Provide the [x, y] coordinate of the cell's center where the given text is located.  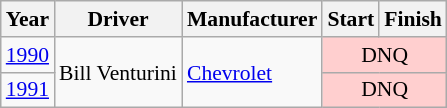
Finish [413, 19]
Year [28, 19]
1990 [28, 55]
Manufacturer [252, 19]
Start [350, 19]
Bill Venturini [118, 72]
Chevrolet [252, 72]
Driver [118, 19]
1991 [28, 90]
